From the cell containing the given text, extract its center point as (x, y) coordinate. 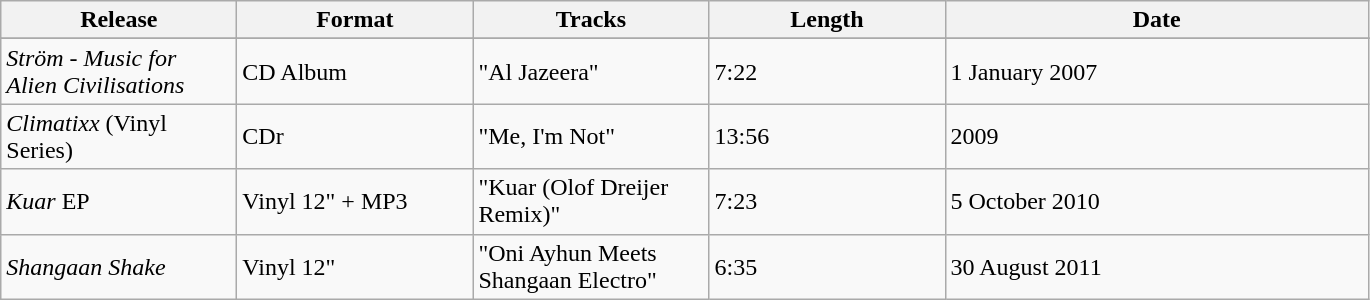
"Me, I'm Not" (591, 136)
30 August 2011 (1157, 266)
7:23 (827, 202)
"Kuar (Olof Dreijer Remix)" (591, 202)
Length (827, 20)
Format (355, 20)
Shangaan Shake (119, 266)
CD Album (355, 72)
"Al Jazeera" (591, 72)
Tracks (591, 20)
13:56 (827, 136)
Kuar EP (119, 202)
Date (1157, 20)
7:22 (827, 72)
Vinyl 12" + MP3 (355, 202)
Vinyl 12" (355, 266)
Climatixx (Vinyl Series) (119, 136)
6:35 (827, 266)
Release (119, 20)
1 January 2007 (1157, 72)
"Oni Ayhun Meets Shangaan Electro" (591, 266)
5 October 2010 (1157, 202)
2009 (1157, 136)
Ström - Music for Alien Civilisations (119, 72)
CDr (355, 136)
